Output the [x, y] coordinate of the center of the cell containing the given text.  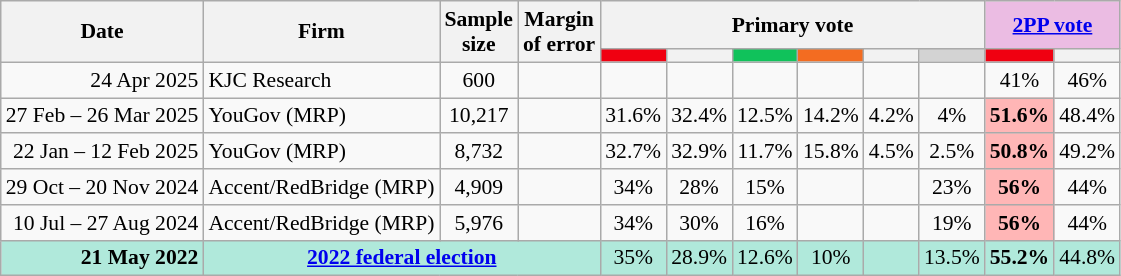
10% [831, 258]
Marginof error [559, 32]
10 Jul – 27 Aug 2024 [102, 223]
10,217 [479, 116]
12.6% [765, 258]
21 May 2022 [102, 258]
55.2% [1020, 258]
Samplesize [479, 32]
2.5% [952, 152]
19% [952, 223]
Primary vote [792, 25]
49.2% [1087, 152]
31.6% [633, 116]
32.7% [633, 152]
15.8% [831, 152]
Date [102, 32]
8,732 [479, 152]
44.8% [1087, 258]
27 Feb – 26 Mar 2025 [102, 116]
4.2% [892, 116]
2PP vote [1052, 25]
32.9% [699, 152]
4% [952, 116]
48.4% [1087, 116]
41% [1020, 80]
35% [633, 258]
Firm [321, 32]
2022 federal election [402, 258]
22 Jan – 12 Feb 2025 [102, 152]
4.5% [892, 152]
28.9% [699, 258]
32.4% [699, 116]
5,976 [479, 223]
28% [699, 187]
51.6% [1020, 116]
16% [765, 223]
24 Apr 2025 [102, 80]
12.5% [765, 116]
600 [479, 80]
29 Oct – 20 Nov 2024 [102, 187]
14.2% [831, 116]
15% [765, 187]
KJC Research [321, 80]
23% [952, 187]
11.7% [765, 152]
50.8% [1020, 152]
30% [699, 223]
13.5% [952, 258]
46% [1087, 80]
4,909 [479, 187]
